Output the (x, y) coordinate of the center of the cell containing the given text.  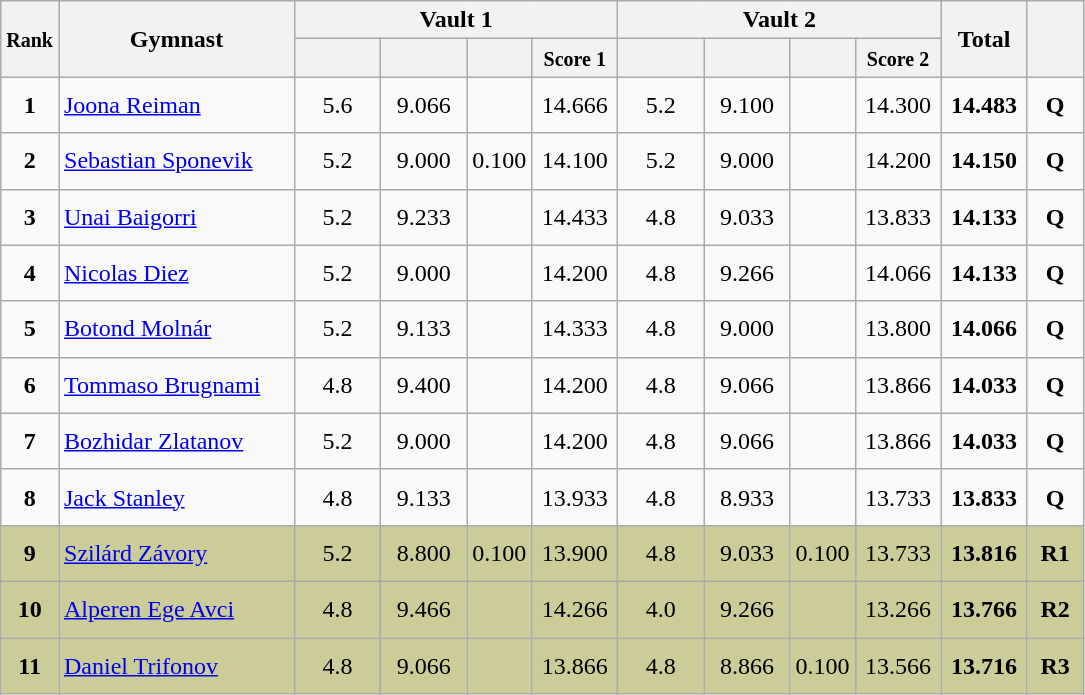
8.800 (424, 553)
Rank (30, 39)
Score 2 (898, 58)
Vault 1 (456, 20)
14.300 (898, 105)
Szilárd Závory (176, 553)
Bozhidar Zlatanov (176, 441)
13.716 (984, 666)
13.800 (898, 329)
13.266 (898, 609)
11 (30, 666)
14.100 (575, 161)
8.866 (747, 666)
Sebastian Sponevik (176, 161)
13.933 (575, 497)
4.0 (661, 609)
14.666 (575, 105)
9 (30, 553)
8.933 (747, 497)
13.766 (984, 609)
Unai Baigorri (176, 217)
Botond Molnár (176, 329)
13.900 (575, 553)
R2 (1055, 609)
9.100 (747, 105)
Score 1 (575, 58)
Gymnast (176, 39)
10 (30, 609)
14.150 (984, 161)
13.816 (984, 553)
14.433 (575, 217)
Tommaso Brugnami (176, 385)
R3 (1055, 666)
14.483 (984, 105)
14.266 (575, 609)
Alperen Ege Avci (176, 609)
Jack Stanley (176, 497)
Nicolas Diez (176, 273)
2 (30, 161)
5.6 (338, 105)
Total (984, 39)
6 (30, 385)
5 (30, 329)
14.333 (575, 329)
3 (30, 217)
Joona Reiman (176, 105)
8 (30, 497)
7 (30, 441)
9.400 (424, 385)
9.233 (424, 217)
1 (30, 105)
13.566 (898, 666)
9.466 (424, 609)
4 (30, 273)
R1 (1055, 553)
Vault 2 (780, 20)
Daniel Trifonov (176, 666)
